Scan for the cell matching the given text and deliver its [x, y] coordinate at center. 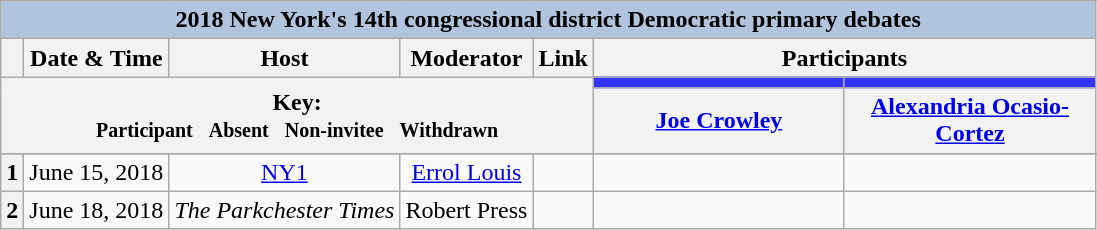
Errol Louis [466, 172]
Participants [844, 58]
The Parkchester Times [284, 210]
Host [284, 58]
June 18, 2018 [96, 210]
Date & Time [96, 58]
Robert Press [466, 210]
2018 New York's 14th congressional district Democratic primary debates [548, 20]
Joe Crowley [718, 120]
NY1 [284, 172]
Key: Participant Absent Non-invitee Withdrawn [298, 115]
1 [12, 172]
Alexandria Ocasio-Cortez [970, 120]
Moderator [466, 58]
June 15, 2018 [96, 172]
Link [563, 58]
2 [12, 210]
